Locate the cell with the specified text and output its [X, Y] center coordinate. 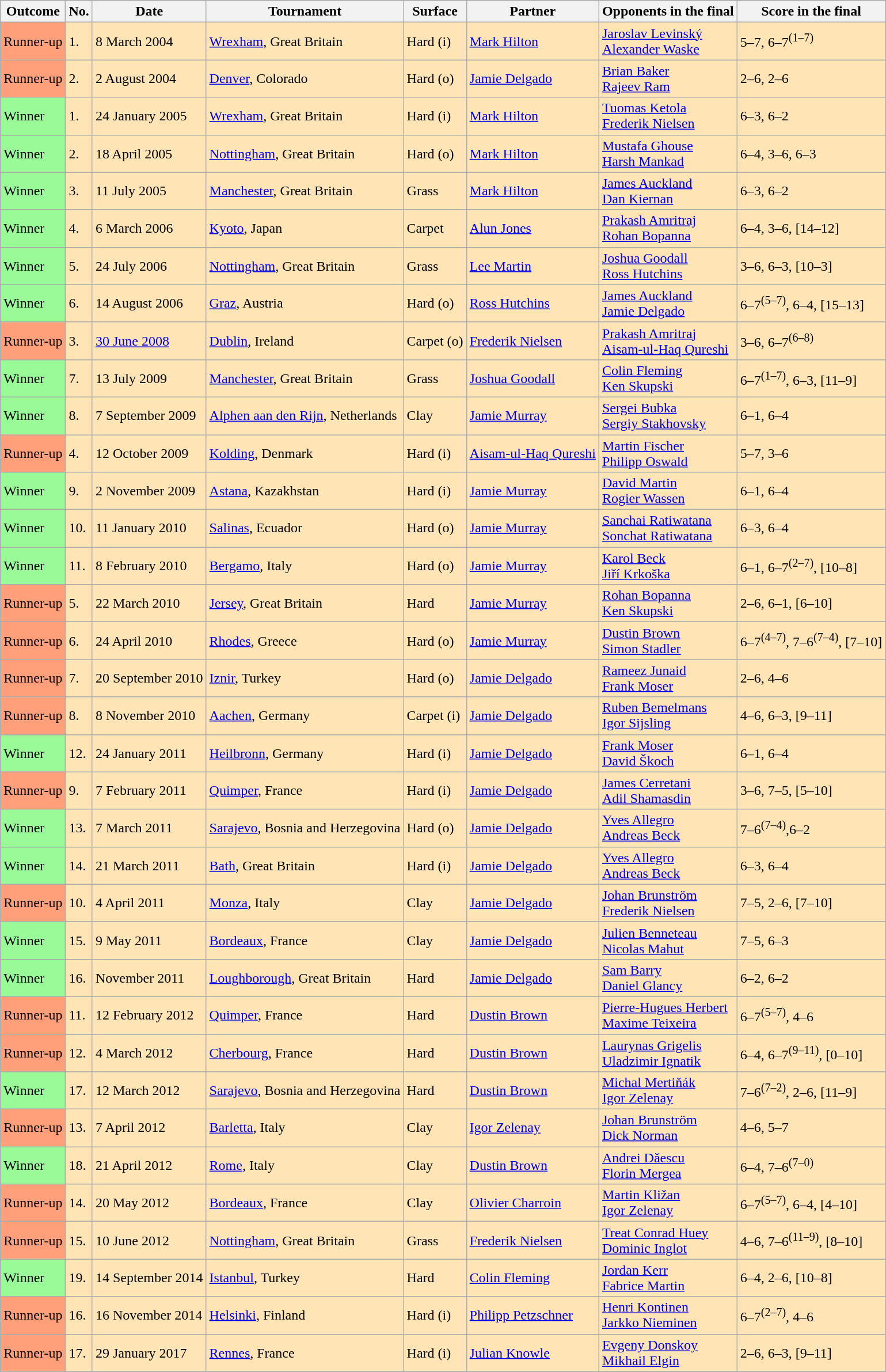
Rennes, France [305, 1352]
4–6, 5–7 [811, 1128]
Barletta, Italy [305, 1128]
Joshua Goodall [533, 378]
2 August 2004 [149, 78]
Tuomas Ketola Frederik Nielsen [668, 116]
11 January 2010 [149, 529]
7–5, 2–6, [7–10] [811, 903]
18. [79, 1166]
19. [79, 1278]
24 January 2005 [149, 116]
12 March 2012 [149, 1091]
20 September 2010 [149, 679]
Carpet (o) [435, 341]
Rameez Junaid Frank Moser [668, 679]
Rhodes, Greece [305, 640]
Sanchai Ratiwatana Sonchat Ratiwatana [668, 529]
Carpet (i) [435, 715]
8 November 2010 [149, 715]
4–6, 6–3, [9–11] [811, 715]
21 March 2011 [149, 865]
7–5, 6–3 [811, 940]
6–2, 6–2 [811, 978]
Prakash Amritraj Rohan Bopanna [668, 228]
7 April 2012 [149, 1128]
6–7(5–7), 6–4, [15–13] [811, 303]
Loughborough, Great Britain [305, 978]
Igor Zelenay [533, 1128]
Kyoto, Japan [305, 228]
8 March 2004 [149, 41]
Julian Knowle [533, 1352]
Colin Fleming Ken Skupski [668, 378]
21 April 2012 [149, 1166]
2–6, 6–3, [9–11] [811, 1352]
Laurynas Grigelis Uladzimir Ignatik [668, 1053]
James Auckland Jamie Delgado [668, 303]
6–4, 3–6, [14–12] [811, 228]
6–7(4–7), 7–6(7–4), [7–10] [811, 640]
9 May 2011 [149, 940]
5–7, 3–6 [811, 453]
16 November 2014 [149, 1316]
Frank Moser David Škoch [668, 753]
Date [149, 12]
Jaroslav Levinský Alexander Waske [668, 41]
Salinas, Ecuador [305, 529]
24 January 2011 [149, 753]
6 March 2006 [149, 228]
4 April 2011 [149, 903]
James Cerretani Adil Shamasdin [668, 790]
7–6(7–2), 2–6, [11–9] [811, 1091]
24 April 2010 [149, 640]
Philipp Petzschner [533, 1316]
Partner [533, 12]
Ruben Bemelmans Igor Sijsling [668, 715]
29 January 2017 [149, 1352]
3–6, 7–5, [5–10] [811, 790]
Aisam-ul-Haq Qureshi [533, 453]
18 April 2005 [149, 153]
3–6, 6–3, [10–3] [811, 266]
Bergamo, Italy [305, 566]
Joshua Goodall Ross Hutchins [668, 266]
Evgeny Donskoy Mikhail Elgin [668, 1352]
Prakash Amritraj Aisam-ul-Haq Qureshi [668, 341]
Aachen, Germany [305, 715]
Johan Brunström Dick Norman [668, 1128]
November 2011 [149, 978]
4 March 2012 [149, 1053]
14 August 2006 [149, 303]
Dustin Brown Simon Stadler [668, 640]
Carpet [435, 228]
4–6, 7–6(11–9), [8–10] [811, 1241]
Johan Brunström Frederik Nielsen [668, 903]
7 September 2009 [149, 416]
24 July 2006 [149, 266]
11 July 2005 [149, 191]
30 June 2008 [149, 341]
Surface [435, 12]
Jordan Kerr Fabrice Martin [668, 1278]
Alun Jones [533, 228]
David Martin Rogier Wassen [668, 491]
6–4, 2–6, [10–8] [811, 1278]
James Auckland Dan Kiernan [668, 191]
6–4, 7–6(7–0) [811, 1166]
Julien Benneteau Nicolas Mahut [668, 940]
Dublin, Ireland [305, 341]
20 May 2012 [149, 1203]
Iznir, Turkey [305, 679]
Astana, Kazakhstan [305, 491]
6–1, 6–7(2–7), [10–8] [811, 566]
Andrei Dăescu Florin Mergea [668, 1166]
Graz, Austria [305, 303]
Pierre-Hugues Herbert Maxime Teixeira [668, 1015]
5–7, 6–7(1–7) [811, 41]
Outcome [33, 12]
Michal Mertiňák Igor Zelenay [668, 1091]
Helsinki, Finland [305, 1316]
Lee Martin [533, 266]
Alphen aan den Rijn, Netherlands [305, 416]
6–7(5–7), 4–6 [811, 1015]
3–6, 6–7(6–8) [811, 341]
6–4, 3–6, 6–3 [811, 153]
14 September 2014 [149, 1278]
Cherbourg, France [305, 1053]
13 July 2009 [149, 378]
Brian Baker Rajeev Ram [668, 78]
Heilbronn, Germany [305, 753]
Opponents in the final [668, 12]
7 February 2011 [149, 790]
12 February 2012 [149, 1015]
6–7(5–7), 6–4, [4–10] [811, 1203]
Rohan Bopanna Ken Skupski [668, 604]
7 March 2011 [149, 828]
2–6, 2–6 [811, 78]
Istanbul, Turkey [305, 1278]
22 March 2010 [149, 604]
Bath, Great Britain [305, 865]
Rome, Italy [305, 1166]
12 October 2009 [149, 453]
Monza, Italy [305, 903]
8 February 2010 [149, 566]
Henri Kontinen Jarkko Nieminen [668, 1316]
6–7(1–7), 6–3, [11–9] [811, 378]
10 June 2012 [149, 1241]
Martin Fischer Philipp Oswald [668, 453]
Sergei Bubka Sergiy Stakhovsky [668, 416]
2–6, 6–1, [6–10] [811, 604]
Olivier Charroin [533, 1203]
Tournament [305, 12]
Ross Hutchins [533, 303]
Treat Conrad Huey Dominic Inglot [668, 1241]
Kolding, Denmark [305, 453]
6–7(2–7), 4–6 [811, 1316]
2 November 2009 [149, 491]
Denver, Colorado [305, 78]
No. [79, 12]
7–6(7–4),6–2 [811, 828]
6–4, 6–7(9–11), [0–10] [811, 1053]
Jersey, Great Britain [305, 604]
Karol Beck Jiří Krkoška [668, 566]
Sam Barry Daniel Glancy [668, 978]
Martin Kližan Igor Zelenay [668, 1203]
2–6, 4–6 [811, 679]
Score in the final [811, 12]
Colin Fleming [533, 1278]
Mustafa Ghouse Harsh Mankad [668, 153]
